For the text-containing cell, return its midpoint in (X, Y) coordinate format. 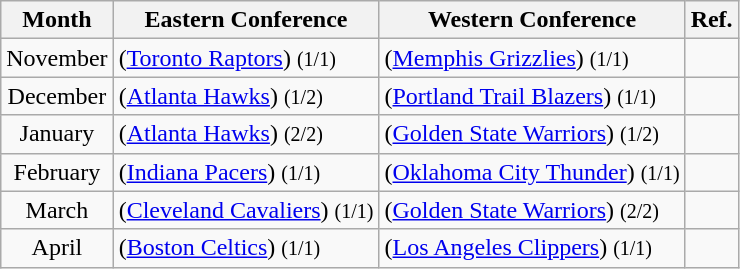
(Boston Celtics) (1/1) (246, 248)
(Portland Trail Blazers) (1/1) (532, 96)
(Los Angeles Clippers) (1/1) (532, 248)
Western Conference (532, 20)
Month (57, 20)
Ref. (712, 20)
November (57, 58)
(Oklahoma City Thunder) (1/1) (532, 172)
(Memphis Grizzlies) (1/1) (532, 58)
(Golden State Warriors) (2/2) (532, 210)
(Atlanta Hawks) (1/2) (246, 96)
(Indiana Pacers) (1/1) (246, 172)
December (57, 96)
(Cleveland Cavaliers) (1/1) (246, 210)
(Toronto Raptors) (1/1) (246, 58)
(Golden State Warriors) (1/2) (532, 134)
April (57, 248)
January (57, 134)
March (57, 210)
Eastern Conference (246, 20)
(Atlanta Hawks) (2/2) (246, 134)
February (57, 172)
